Find where the given text appears and provide that cell's center as (x, y) coordinate. 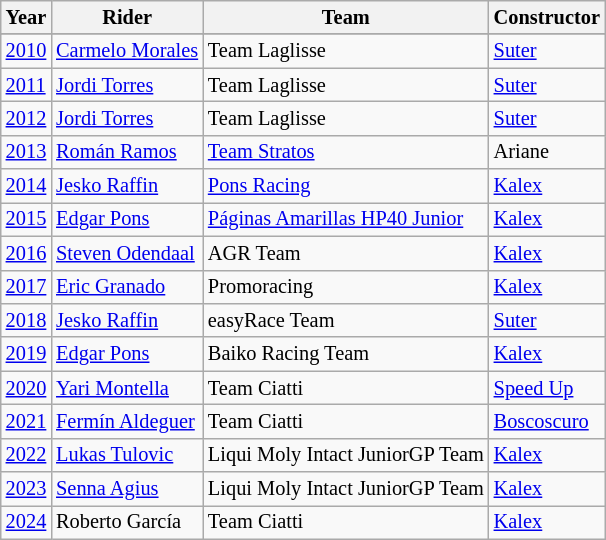
Boscoscuro (547, 421)
2023 (26, 489)
Senna Agius (127, 489)
2019 (26, 354)
2021 (26, 421)
Páginas Amarillas HP40 Junior (346, 219)
Constructor (547, 17)
Steven Odendaal (127, 253)
Promoracing (346, 287)
2016 (26, 253)
Year (26, 17)
Román Ramos (127, 152)
2012 (26, 118)
2017 (26, 287)
2013 (26, 152)
Roberto García (127, 522)
Lukas Tulovic (127, 455)
Pons Racing (346, 186)
Team (346, 17)
Ariane (547, 152)
Team Stratos (346, 152)
easyRace Team (346, 320)
2024 (26, 522)
2015 (26, 219)
Speed Up (547, 388)
Fermín Aldeguer (127, 421)
Carmelo Morales (127, 51)
Eric Granado (127, 287)
2022 (26, 455)
2010 (26, 51)
2020 (26, 388)
2018 (26, 320)
Rider (127, 17)
AGR Team (346, 253)
2011 (26, 85)
Yari Montella (127, 388)
Baiko Racing Team (346, 354)
2014 (26, 186)
